For the text-containing cell, return its midpoint in [X, Y] coordinate format. 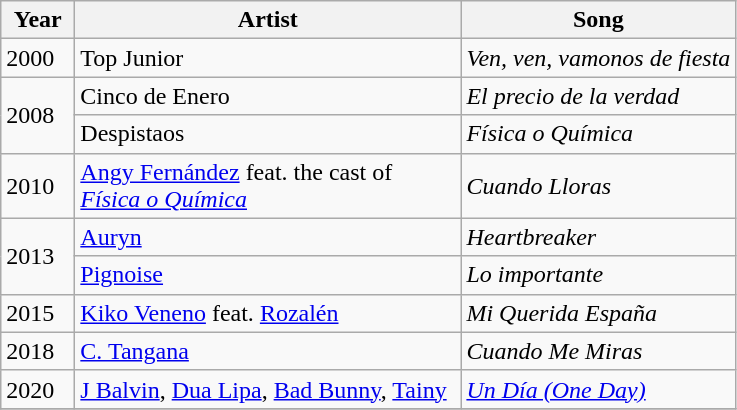
C. Tangana [268, 351]
J Balvin, Dua Lipa, Bad Bunny, Tainy [268, 389]
Lo importante [598, 275]
2015 [38, 313]
Ven, ven, vamonos de fiesta [598, 58]
2018 [38, 351]
Angy Fernández feat. the cast of Física o Química [268, 186]
Cuando Me Miras [598, 351]
Heartbreaker [598, 237]
Kiko Veneno feat. Rozalén [268, 313]
Mi Querida España [598, 313]
Cinco de Enero [268, 96]
Auryn [268, 237]
Year [38, 20]
Top Junior [268, 58]
Pignoise [268, 275]
2000 [38, 58]
2020 [38, 389]
2010 [38, 186]
Song [598, 20]
Cuando Lloras [598, 186]
2013 [38, 256]
Un Día (One Day) [598, 389]
Artist [268, 20]
Física o Química [598, 134]
2008 [38, 115]
Despistaos [268, 134]
El precio de la verdad [598, 96]
